From the cell containing the given text, extract its center point as [X, Y] coordinate. 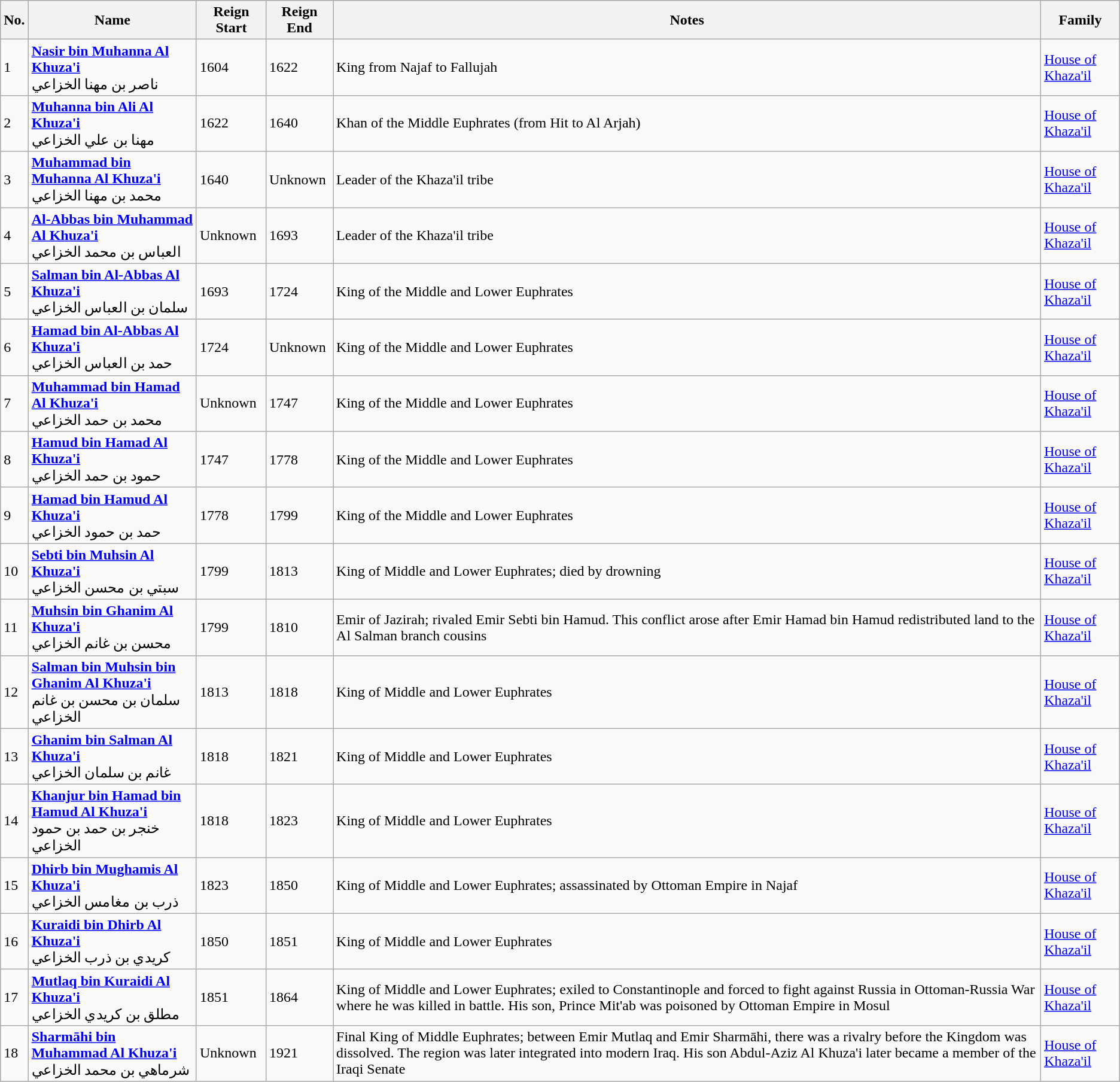
Sharmāhi bin Muhammad Al Khuza'iشرماهي بن محمد الخزاعي [112, 1053]
11 [14, 627]
King of Middle and Lower Euphrates; died by drowning [687, 572]
Muhammad bin Muhanna Al Khuza'i محمد بن مهنا الخزاعي [112, 180]
Muhammad bin Hamad Al Khuza'i محمد بن حمد الخزاعي [112, 403]
Al-Abbas bin Muhammad Al Khuza'i العباس بن محمد الخزاعي [112, 235]
Reign End [300, 20]
4 [14, 235]
Sebti bin Muhsin Al Khuza'i سبتي بن محسن الخزاعي [112, 572]
16 [14, 941]
1604 [231, 68]
1 [14, 68]
10 [14, 572]
Reign Start [231, 20]
Mutlaq bin Kuraidi Al Khuza'i مطلق بن كريدي الخزاعي [112, 998]
6 [14, 348]
8 [14, 460]
Hamad bin Hamud Al Khuza'i حمد بن حمود الخزاعي [112, 515]
Ghanim bin Salman Al Khuza'i غانم بن سلمان الخزاعي [112, 756]
13 [14, 756]
No. [14, 20]
Dhirb bin Mughamis Al Khuza'i ذرب بن مغامس الخزاعي [112, 886]
2 [14, 123]
1864 [300, 998]
Kuraidi bin Dhirb Al Khuza'i كريدي بن ذرب الخزاعي [112, 941]
7 [14, 403]
1921 [300, 1053]
Muhsin bin Ghanim Al Khuza'i محسن بن غانم الخزاعي [112, 627]
Khanjur bin Hamad bin Hamud Al Khuza'i خنجر بن حمد بن حمود الخزاعي [112, 821]
18 [14, 1053]
Hamad bin Al-Abbas Al Khuza'i حمد بن العباس الخزاعي [112, 348]
17 [14, 998]
Nasir bin Muhanna Al Khuza'i ناصر بن مهنا الخزاعي [112, 68]
1810 [300, 627]
Emir of Jazirah; rivaled Emir Sebti bin Hamud. This conflict arose after Emir Hamad bin Hamud redistributed land to the Al Salman branch cousins [687, 627]
Salman bin Muhsin bin Ghanim Al Khuza'i سلمان بن محسن بن غانم الخزاعي [112, 692]
14 [14, 821]
King from Najaf to Fallujah [687, 68]
Notes [687, 20]
Hamud bin Hamad Al Khuza'i حمود بن حمد الخزاعي [112, 460]
Khan of the Middle Euphrates (from Hit to Al Arjah) [687, 123]
9 [14, 515]
Muhanna bin Ali Al Khuza'i مهنا بن علي الخزاعي [112, 123]
3 [14, 180]
12 [14, 692]
Name [112, 20]
King of Middle and Lower Euphrates; assassinated by Ottoman Empire in Najaf [687, 886]
Salman bin Al-Abbas Al Khuza'i سلمان بن العباس الخزاعي [112, 291]
5 [14, 291]
Family [1081, 20]
15 [14, 886]
1821 [300, 756]
